Detect which cell encompasses the target text, then output its [x, y] center coordinate. 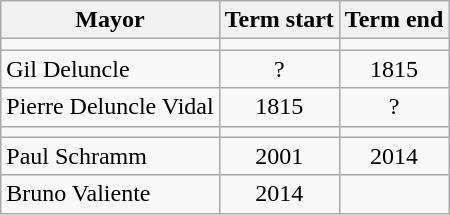
Term end [394, 20]
Pierre Deluncle Vidal [110, 107]
Bruno Valiente [110, 194]
Term start [279, 20]
2001 [279, 156]
Gil Deluncle [110, 69]
Mayor [110, 20]
Paul Schramm [110, 156]
